Extract the (X, Y) coordinate from the center of the cell holding the provided text.  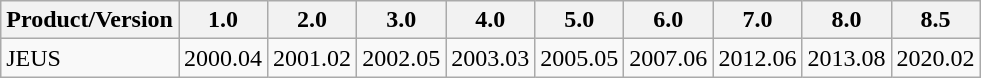
8.5 (936, 20)
5.0 (580, 20)
4.0 (490, 20)
6.0 (668, 20)
2003.03 (490, 58)
2020.02 (936, 58)
2007.06 (668, 58)
2005.05 (580, 58)
Product/Version (90, 20)
3.0 (402, 20)
2012.06 (758, 58)
7.0 (758, 20)
1.0 (222, 20)
2.0 (312, 20)
2002.05 (402, 58)
8.0 (846, 20)
2001.02 (312, 58)
2000.04 (222, 58)
JEUS (90, 58)
2013.08 (846, 58)
